Return the (x, y) coordinate for the center point of the cell that contains the specified text.  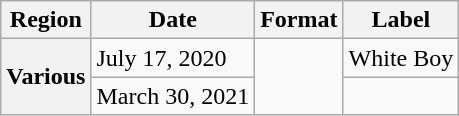
White Boy (401, 58)
March 30, 2021 (173, 96)
July 17, 2020 (173, 58)
Format (299, 20)
Region (46, 20)
Date (173, 20)
Label (401, 20)
Various (46, 77)
